Identify which cell holds the provided text, then report its [X, Y] central coordinate. 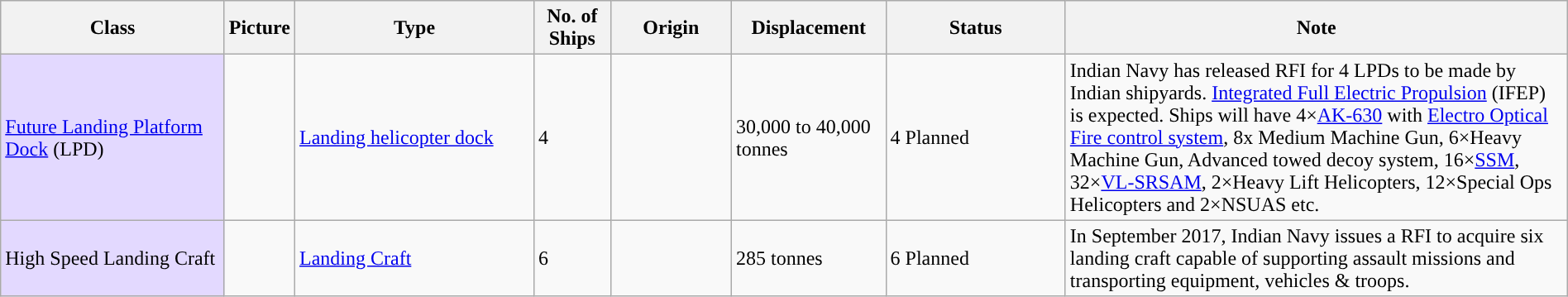
Picture [260, 28]
Origin [671, 28]
High Speed Landing Craft [112, 258]
4 Planned [976, 137]
No. of Ships [572, 28]
Class [112, 28]
30,000 to 40,000 tonnes [809, 137]
Landing Craft [415, 258]
Note [1317, 28]
285 tonnes [809, 258]
4 [572, 137]
6 [572, 258]
Landing helicopter dock [415, 137]
6 Planned [976, 258]
Displacement [809, 28]
Status [976, 28]
Future Landing Platform Dock (LPD) [112, 137]
Type [415, 28]
